For the text-containing cell, return its midpoint in [X, Y] coordinate format. 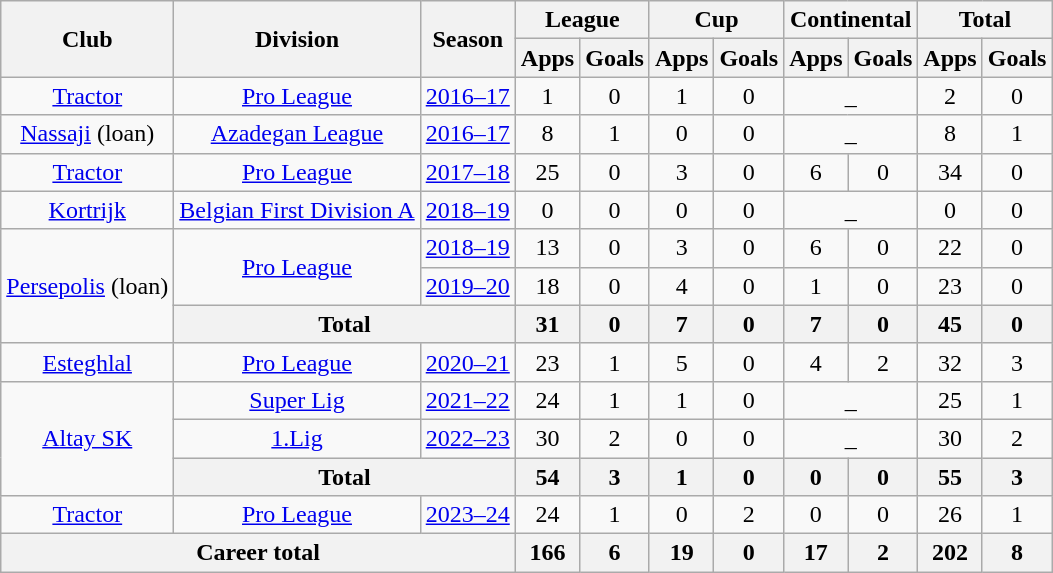
31 [547, 324]
18 [547, 286]
League [582, 20]
26 [950, 515]
13 [547, 248]
Altay SK [88, 438]
Division [297, 39]
2021–22 [468, 400]
19 [681, 553]
Belgian First Division A [297, 210]
166 [547, 553]
2020–21 [468, 362]
5 [681, 362]
34 [950, 172]
Cup [716, 20]
55 [950, 477]
32 [950, 362]
Esteghlal [88, 362]
Continental [851, 20]
17 [816, 553]
2019–20 [468, 286]
1.Lig [297, 438]
2022–23 [468, 438]
45 [950, 324]
22 [950, 248]
54 [547, 477]
2023–24 [468, 515]
Azadegan League [297, 134]
Season [468, 39]
Club [88, 39]
Nassaji (loan) [88, 134]
Kortrijk [88, 210]
2017–18 [468, 172]
Career total [258, 553]
Persepolis (loan) [88, 286]
202 [950, 553]
Super Lig [297, 400]
